Detect which cell encompasses the target text, then output its (x, y) center coordinate. 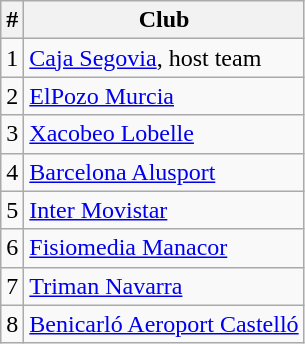
ElPozo Murcia (164, 96)
Benicarló Aeroport Castelló (164, 324)
Barcelona Alusport (164, 172)
# (12, 20)
5 (12, 210)
2 (12, 96)
1 (12, 58)
Inter Movistar (164, 210)
Caja Segovia, host team (164, 58)
Fisiomedia Manacor (164, 248)
3 (12, 134)
7 (12, 286)
6 (12, 248)
Club (164, 20)
Xacobeo Lobelle (164, 134)
4 (12, 172)
8 (12, 324)
Triman Navarra (164, 286)
